Return the (X, Y) coordinate for the center point of the cell that contains the specified text.  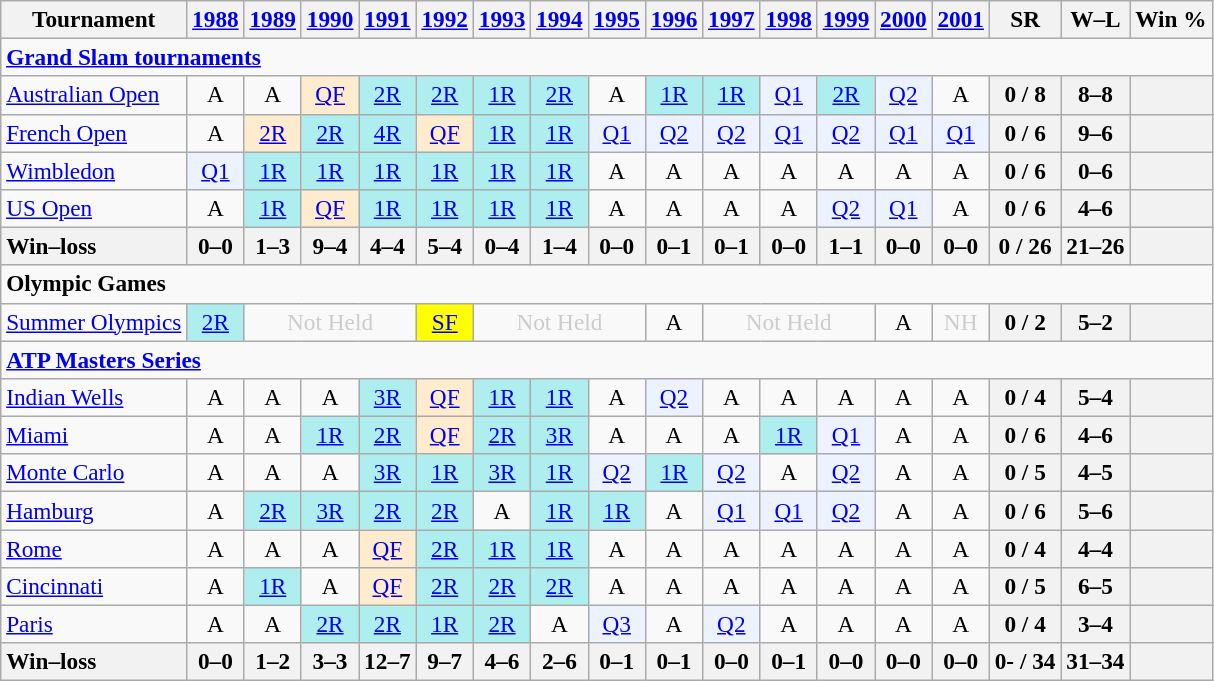
Grand Slam tournaments (606, 57)
12–7 (388, 662)
1992 (444, 19)
1995 (616, 19)
21–26 (1096, 246)
SF (444, 322)
Tournament (94, 19)
31–34 (1096, 662)
W–L (1096, 19)
8–8 (1096, 95)
Miami (94, 435)
Olympic Games (606, 284)
Q3 (616, 624)
1988 (216, 19)
3–3 (330, 662)
1999 (846, 19)
0 / 26 (1025, 246)
Wimbledon (94, 170)
1–3 (272, 246)
1989 (272, 19)
2000 (904, 19)
1991 (388, 19)
3–4 (1096, 624)
1998 (788, 19)
0 / 8 (1025, 95)
Indian Wells (94, 397)
Australian Open (94, 95)
SR (1025, 19)
Paris (94, 624)
1–2 (272, 662)
Monte Carlo (94, 473)
0- / 34 (1025, 662)
9–7 (444, 662)
Summer Olympics (94, 322)
US Open (94, 208)
1997 (732, 19)
1–4 (560, 246)
2–6 (560, 662)
NH (960, 322)
9–6 (1096, 133)
0 / 2 (1025, 322)
4–5 (1096, 473)
Win % (1171, 19)
Rome (94, 548)
9–4 (330, 246)
2001 (960, 19)
French Open (94, 133)
1–1 (846, 246)
ATP Masters Series (606, 359)
5–2 (1096, 322)
0–4 (502, 246)
Cincinnati (94, 586)
6–5 (1096, 586)
Hamburg (94, 510)
4R (388, 133)
1996 (674, 19)
1990 (330, 19)
0–6 (1096, 170)
1993 (502, 19)
5–6 (1096, 510)
1994 (560, 19)
